Find where the given text appears and provide that cell's center as [x, y] coordinate. 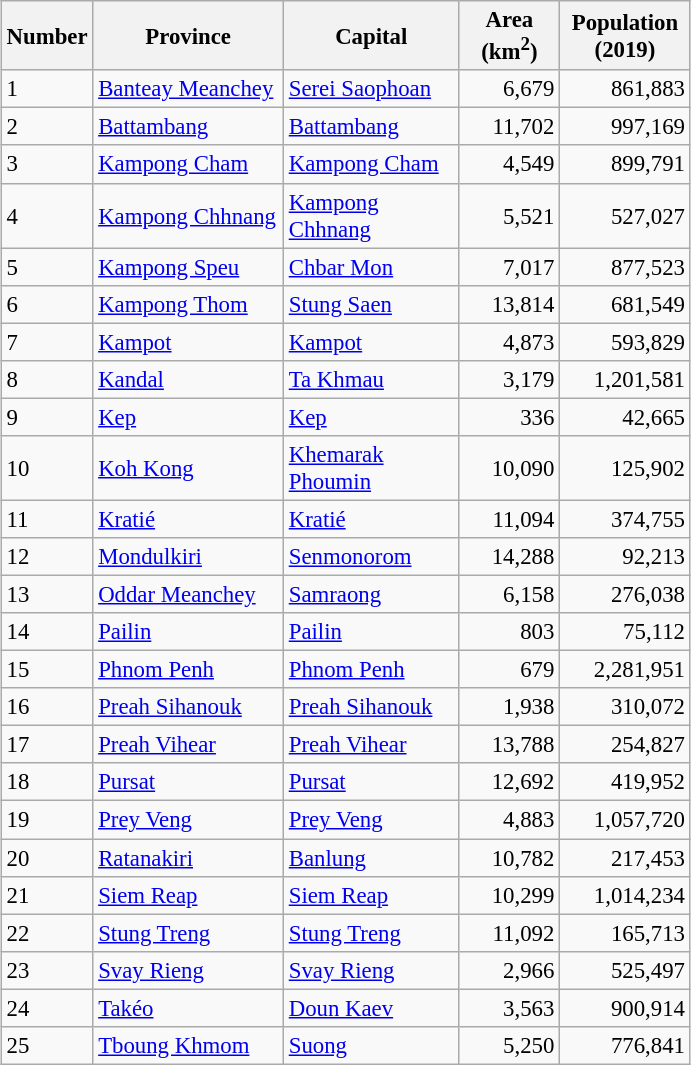
19 [47, 820]
Khemarak Phoumin [371, 468]
593,829 [626, 342]
11,702 [510, 127]
1,201,581 [626, 379]
8 [47, 379]
Mondulkiri [188, 557]
3,179 [510, 379]
2,281,951 [626, 670]
23 [47, 970]
254,827 [626, 745]
5,521 [510, 216]
7 [47, 342]
42,665 [626, 417]
Kampong Thom [188, 304]
75,112 [626, 632]
276,038 [626, 594]
3 [47, 164]
16 [47, 707]
6,158 [510, 594]
6 [47, 304]
165,713 [626, 933]
11,094 [510, 519]
24 [47, 1008]
14,288 [510, 557]
217,453 [626, 857]
861,883 [626, 89]
10,090 [510, 468]
4,883 [510, 820]
5 [47, 267]
15 [47, 670]
Oddar Meanchey [188, 594]
Population(2019) [626, 36]
21 [47, 895]
Suong [371, 1045]
25 [47, 1045]
5,250 [510, 1045]
679 [510, 670]
Takéo [188, 1008]
12 [47, 557]
Province [188, 36]
681,549 [626, 304]
14 [47, 632]
Ta Khmau [371, 379]
1,938 [510, 707]
900,914 [626, 1008]
4,549 [510, 164]
10,782 [510, 857]
4 [47, 216]
525,497 [626, 970]
Doun Kaev [371, 1008]
419,952 [626, 782]
9 [47, 417]
Koh Kong [188, 468]
1,057,720 [626, 820]
1 [47, 89]
336 [510, 417]
776,841 [626, 1045]
Capital [371, 36]
17 [47, 745]
6,679 [510, 89]
Senmonorom [371, 557]
877,523 [626, 267]
Number [47, 36]
Samraong [371, 594]
Stung Saen [371, 304]
13,788 [510, 745]
Banteay Meanchey [188, 89]
1,014,234 [626, 895]
2,966 [510, 970]
4,873 [510, 342]
997,169 [626, 127]
10 [47, 468]
Kampong Speu [188, 267]
Ratanakiri [188, 857]
Kandal [188, 379]
899,791 [626, 164]
13,814 [510, 304]
Banlung [371, 857]
11 [47, 519]
3,563 [510, 1008]
Tboung Khmom [188, 1045]
Area (km2) [510, 36]
10,299 [510, 895]
20 [47, 857]
11,092 [510, 933]
803 [510, 632]
13 [47, 594]
7,017 [510, 267]
527,027 [626, 216]
92,213 [626, 557]
22 [47, 933]
Serei Saophoan [371, 89]
125,902 [626, 468]
Chbar Mon [371, 267]
374,755 [626, 519]
18 [47, 782]
2 [47, 127]
12,692 [510, 782]
310,072 [626, 707]
